Pinpoint the cell where the given text exists, returning its (X, Y) midpoint coordinate. 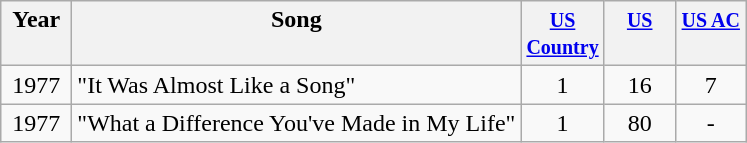
Song (296, 34)
"It Was Almost Like a Song" (296, 85)
7 (710, 85)
"What a Difference You've Made in My Life" (296, 123)
US Country (562, 34)
80 (640, 123)
- (710, 123)
Year (36, 34)
US AC (710, 34)
16 (640, 85)
US (640, 34)
